Capture the cell that displays the provided text and extract its [X, Y] central coordinate. 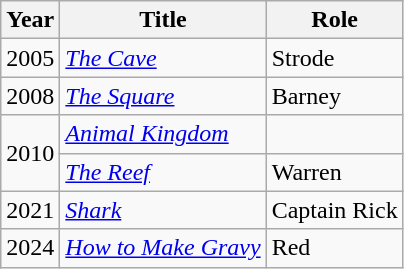
The Reef [163, 172]
2021 [30, 210]
Strode [334, 58]
Warren [334, 172]
Animal Kingdom [163, 134]
Role [334, 20]
2005 [30, 58]
How to Make Gravy [163, 248]
2024 [30, 248]
Red [334, 248]
Shark [163, 210]
2010 [30, 153]
The Cave [163, 58]
Year [30, 20]
Captain Rick [334, 210]
Title [163, 20]
Barney [334, 96]
The Square [163, 96]
2008 [30, 96]
